Search for the cell housing the specified text and yield its (X, Y) center coordinate. 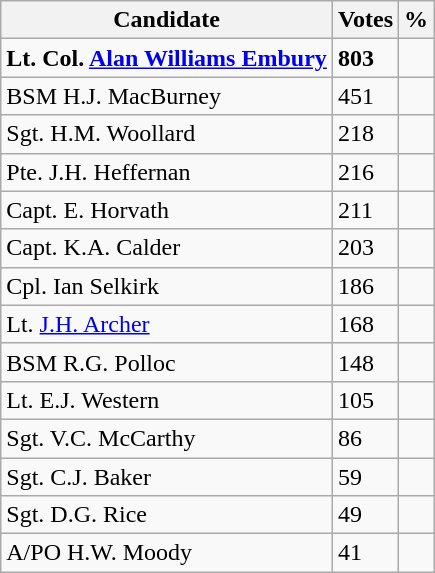
186 (365, 286)
49 (365, 515)
41 (365, 553)
803 (365, 58)
Votes (365, 20)
BSM H.J. MacBurney (167, 96)
A/PO H.W. Moody (167, 553)
Lt. Col. Alan Williams Embury (167, 58)
Cpl. Ian Selkirk (167, 286)
Lt. J.H. Archer (167, 324)
105 (365, 400)
Lt. E.J. Western (167, 400)
451 (365, 96)
148 (365, 362)
203 (365, 248)
86 (365, 438)
BSM R.G. Polloc (167, 362)
Capt. K.A. Calder (167, 248)
218 (365, 134)
Sgt. D.G. Rice (167, 515)
Sgt. C.J. Baker (167, 477)
Pte. J.H. Heffernan (167, 172)
59 (365, 477)
Capt. E. Horvath (167, 210)
211 (365, 210)
Sgt. V.C. McCarthy (167, 438)
Sgt. H.M. Woollard (167, 134)
Candidate (167, 20)
216 (365, 172)
% (416, 20)
168 (365, 324)
